Scan for the cell matching the given text and deliver its (x, y) coordinate at center. 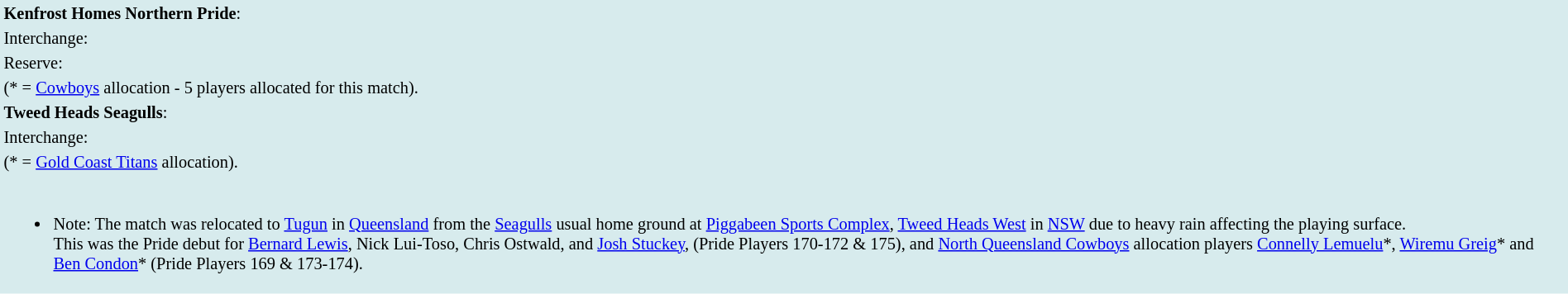
Reserve: (784, 63)
Tweed Heads Seagulls: (784, 112)
(* = Gold Coast Titans allocation). (784, 162)
Kenfrost Homes Northern Pride: (784, 13)
(* = Cowboys allocation - 5 players allocated for this match). (784, 88)
